For the text-containing cell, return its midpoint in [X, Y] coordinate format. 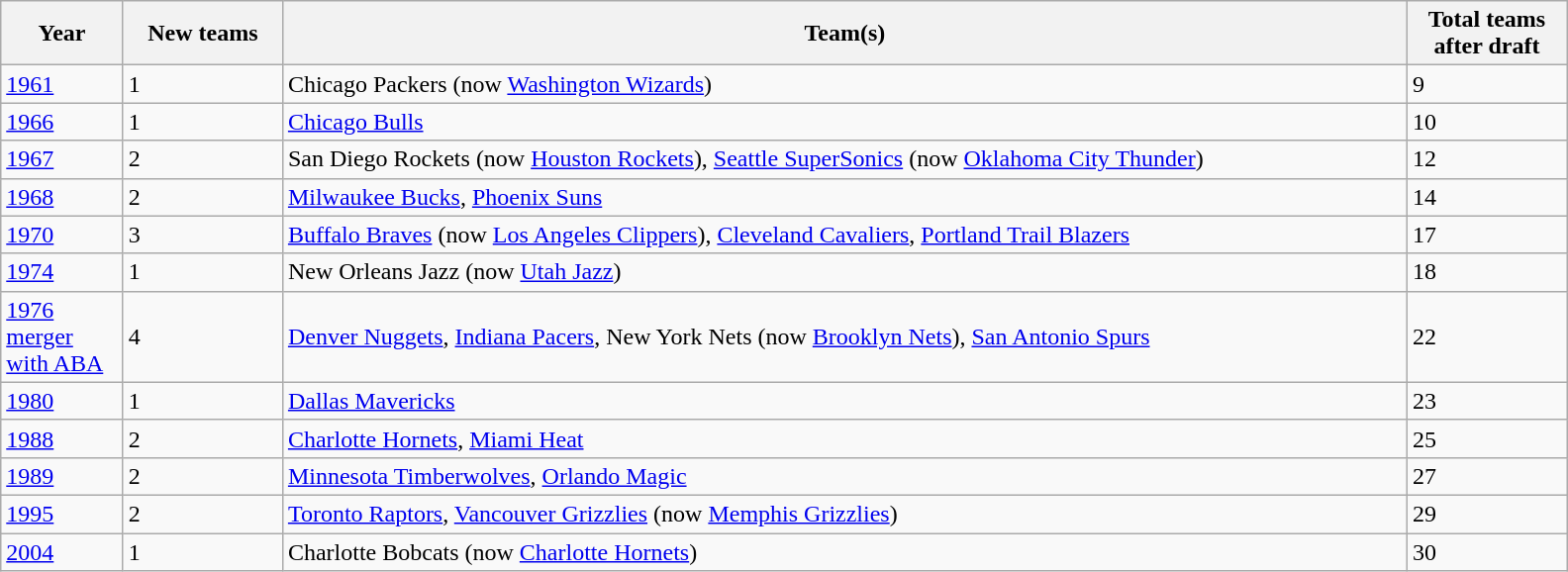
Charlotte Hornets, Miami Heat [844, 438]
Dallas Mavericks [844, 401]
San Diego Rockets (now Houston Rockets), Seattle SuperSonics (now Oklahoma City Thunder) [844, 159]
3 [202, 235]
Chicago Packers (now Washington Wizards) [844, 84]
New teams [202, 34]
Team(s) [844, 34]
30 [1487, 551]
25 [1487, 438]
Chicago Bulls [844, 122]
14 [1487, 197]
1970 [62, 235]
1966 [62, 122]
Milwaukee Bucks, Phoenix Suns [844, 197]
Minnesota Timberwolves, Orlando Magic [844, 476]
Toronto Raptors, Vancouver Grizzlies (now Memphis Grizzlies) [844, 514]
17 [1487, 235]
Buffalo Braves (now Los Angeles Clippers), Cleveland Cavaliers, Portland Trail Blazers [844, 235]
1995 [62, 514]
1989 [62, 476]
New Orleans Jazz (now Utah Jazz) [844, 272]
23 [1487, 401]
Total teams after draft [1487, 34]
27 [1487, 476]
Charlotte Bobcats (now Charlotte Hornets) [844, 551]
4 [202, 336]
2004 [62, 551]
10 [1487, 122]
18 [1487, 272]
1967 [62, 159]
1988 [62, 438]
Denver Nuggets, Indiana Pacers, New York Nets (now Brooklyn Nets), San Antonio Spurs [844, 336]
12 [1487, 159]
9 [1487, 84]
1980 [62, 401]
Year [62, 34]
1968 [62, 197]
1976 merger with ABA [62, 336]
22 [1487, 336]
1961 [62, 84]
29 [1487, 514]
1974 [62, 272]
